Scan for the cell matching the given text and deliver its [X, Y] coordinate at center. 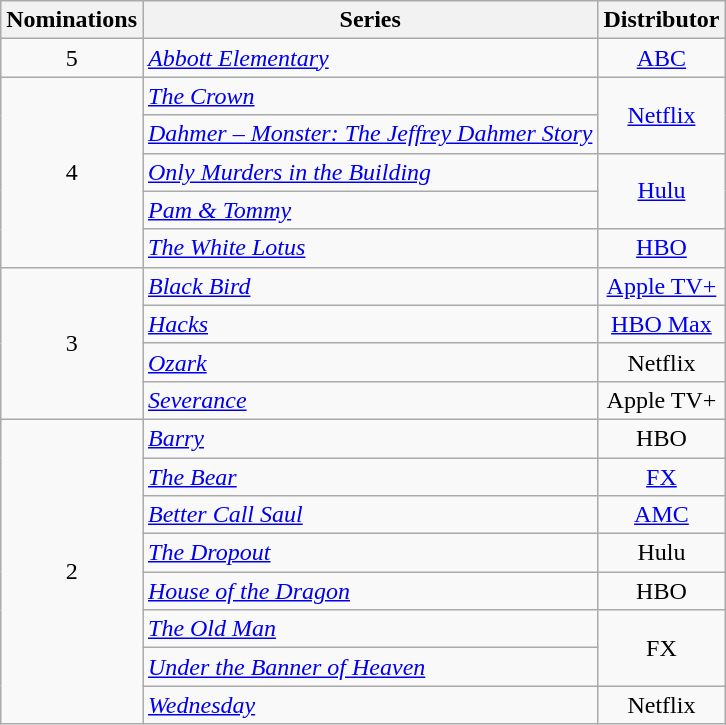
Hacks [370, 324]
Severance [370, 400]
House of the Dragon [370, 591]
2 [72, 571]
Barry [370, 438]
The Crown [370, 96]
Series [370, 20]
The Dropout [370, 553]
Ozark [370, 362]
Pam & Tommy [370, 210]
Only Murders in the Building [370, 172]
The Old Man [370, 629]
Under the Banner of Heaven [370, 667]
Abbott Elementary [370, 58]
Dahmer – Monster: The Jeffrey Dahmer Story [370, 134]
The Bear [370, 477]
3 [72, 343]
The White Lotus [370, 248]
Better Call Saul [370, 515]
Nominations [72, 20]
ABC [662, 58]
AMC [662, 515]
HBO Max [662, 324]
4 [72, 172]
Distributor [662, 20]
Wednesday [370, 705]
Black Bird [370, 286]
5 [72, 58]
